Detect which cell encompasses the target text, then output its [X, Y] center coordinate. 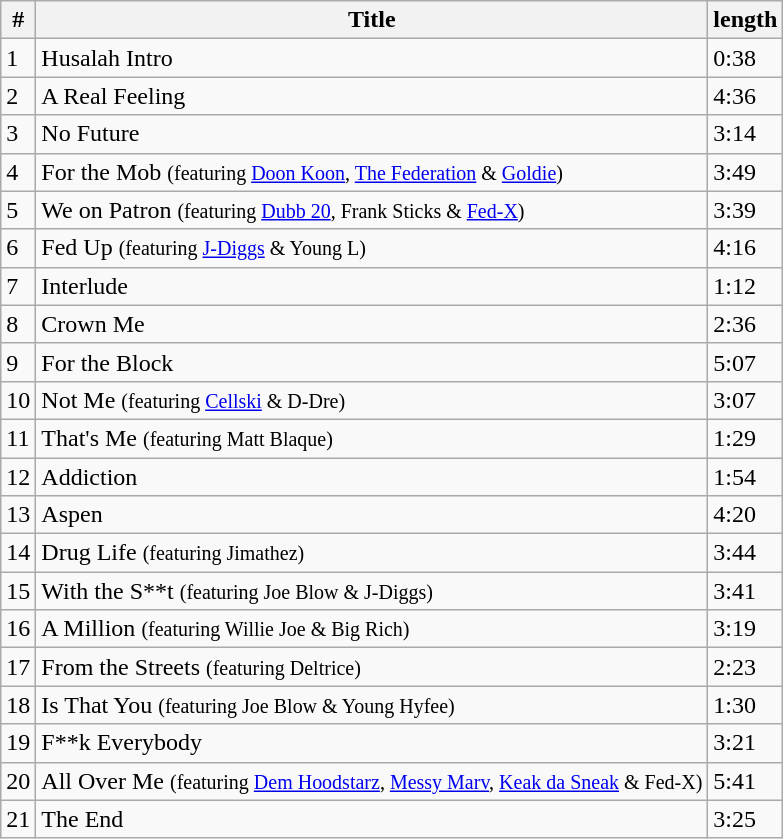
5:07 [746, 362]
# [18, 20]
For the Mob (featuring Doon Koon, The Federation & Goldie) [372, 172]
2:23 [746, 667]
1:29 [746, 438]
A Real Feeling [372, 96]
3:07 [746, 400]
12 [18, 477]
4 [18, 172]
For the Block [372, 362]
That's Me (featuring Matt Blaque) [372, 438]
Husalah Intro [372, 58]
F**k Everybody [372, 743]
Interlude [372, 286]
1:12 [746, 286]
All Over Me (featuring Dem Hoodstarz, Messy Marv, Keak da Sneak & Fed-X) [372, 781]
3:49 [746, 172]
19 [18, 743]
17 [18, 667]
0:38 [746, 58]
The End [372, 819]
3 [18, 134]
Drug Life (featuring Jimathez) [372, 553]
No Future [372, 134]
Not Me (featuring Cellski & D-Dre) [372, 400]
From the Streets (featuring Deltrice) [372, 667]
1:30 [746, 705]
14 [18, 553]
5:41 [746, 781]
20 [18, 781]
2 [18, 96]
Addiction [372, 477]
3:39 [746, 210]
Is That You (featuring Joe Blow & Young Hyfee) [372, 705]
8 [18, 324]
4:20 [746, 515]
3:21 [746, 743]
13 [18, 515]
Fed Up (featuring J-Diggs & Young L) [372, 248]
1 [18, 58]
We on Patron (featuring Dubb 20, Frank Sticks & Fed-X) [372, 210]
3:14 [746, 134]
16 [18, 629]
Crown Me [372, 324]
9 [18, 362]
3:41 [746, 591]
3:19 [746, 629]
3:25 [746, 819]
7 [18, 286]
10 [18, 400]
1:54 [746, 477]
Title [372, 20]
6 [18, 248]
length [746, 20]
18 [18, 705]
4:16 [746, 248]
21 [18, 819]
15 [18, 591]
Aspen [372, 515]
5 [18, 210]
A Million (featuring Willie Joe & Big Rich) [372, 629]
With the S**t (featuring Joe Blow & J-Diggs) [372, 591]
4:36 [746, 96]
2:36 [746, 324]
11 [18, 438]
3:44 [746, 553]
